Search for the cell housing the specified text and yield its (X, Y) center coordinate. 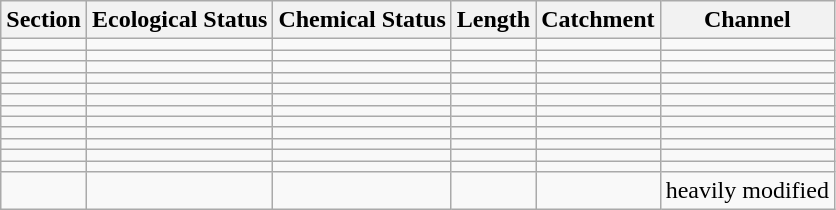
Length (493, 20)
Catchment (598, 20)
Channel (747, 20)
Section (44, 20)
Chemical Status (362, 20)
Ecological Status (179, 20)
heavily modified (747, 191)
